Return (X, Y) of the center of cell containing provided text 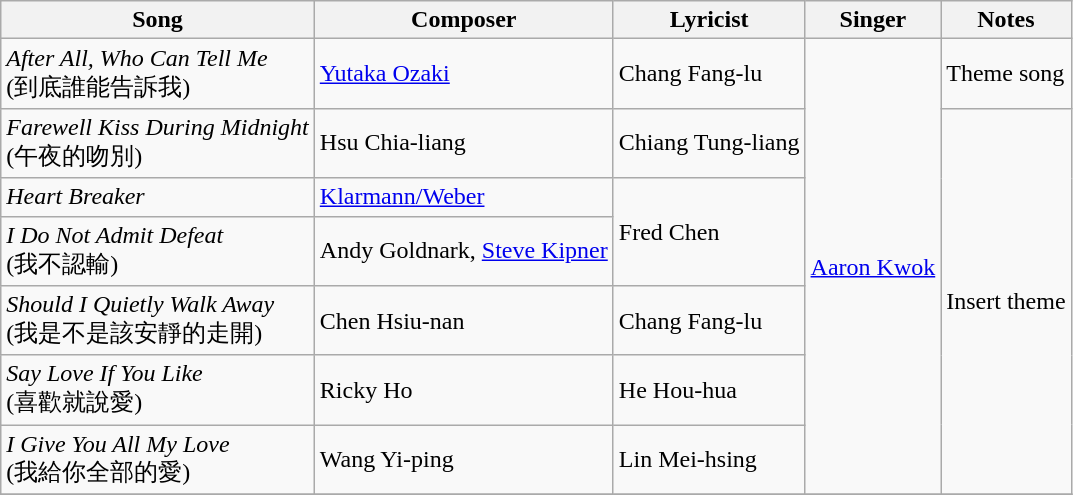
I Do Not Admit Defeat(我不認輸) (158, 251)
Yutaka Ozaki (464, 74)
Composer (464, 20)
Song (158, 20)
Klarmann/Weber (464, 197)
After All, Who Can Tell Me(到底誰能告訴我) (158, 74)
Lyricist (709, 20)
Chen Hsiu-nan (464, 321)
Andy Goldnark, Steve Kipner (464, 251)
Fred Chen (709, 232)
I Give You All My Love(我給你全部的愛) (158, 460)
Insert theme (1006, 301)
Lin Mei-hsing (709, 460)
Wang Yi-ping (464, 460)
Ricky Ho (464, 390)
Theme song (1006, 74)
Singer (873, 20)
Aaron Kwok (873, 266)
Farewell Kiss During Midnight(午夜的吻別) (158, 143)
Notes (1006, 20)
Say Love If You Like(喜歡就說愛) (158, 390)
Should I Quietly Walk Away(我是不是該安靜的走開) (158, 321)
Heart Breaker (158, 197)
Chiang Tung-liang (709, 143)
He Hou-hua (709, 390)
Hsu Chia-liang (464, 143)
